Capture the cell that displays the provided text and extract its [X, Y] central coordinate. 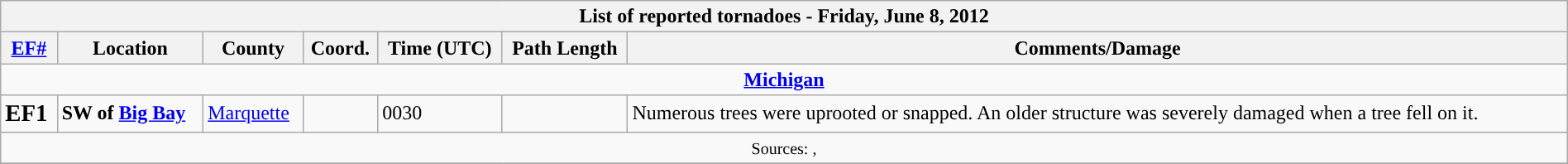
Sources: , [784, 147]
SW of Big Bay [131, 113]
Michigan [784, 80]
EF# [29, 48]
Path Length [565, 48]
List of reported tornadoes - Friday, June 8, 2012 [784, 17]
EF1 [29, 113]
Coord. [341, 48]
0030 [440, 113]
Time (UTC) [440, 48]
Marquette [253, 113]
Numerous trees were uprooted or snapped. An older structure was severely damaged when a tree fell on it. [1097, 113]
County [253, 48]
Comments/Damage [1097, 48]
Location [131, 48]
